Search for the cell housing the specified text and yield its (X, Y) center coordinate. 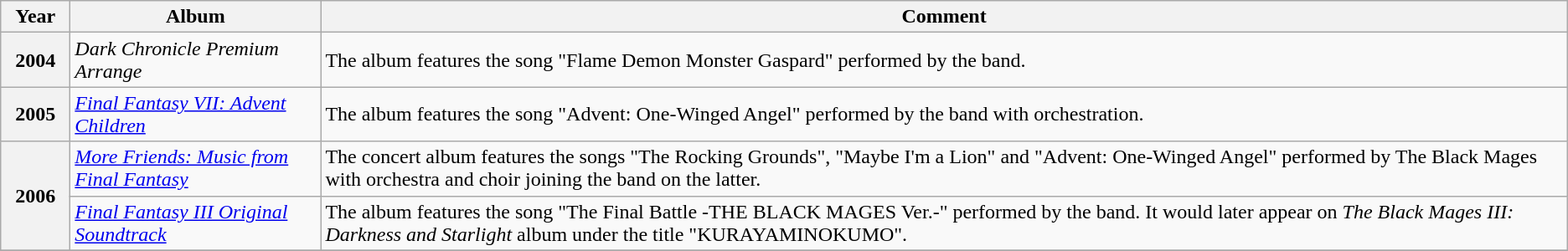
Final Fantasy III Original Soundtrack (196, 223)
The album features the song "Advent: One-Winged Angel" performed by the band with orchestration. (944, 114)
Album (196, 17)
The album features the song "Flame Demon Monster Gaspard" performed by the band. (944, 60)
2004 (35, 60)
2005 (35, 114)
Dark Chronicle Premium Arrange (196, 60)
2006 (35, 196)
Comment (944, 17)
Final Fantasy VII: Advent Children (196, 114)
More Friends: Music from Final Fantasy (196, 169)
Year (35, 17)
